Locate the cell with the specified text and output its (X, Y) center coordinate. 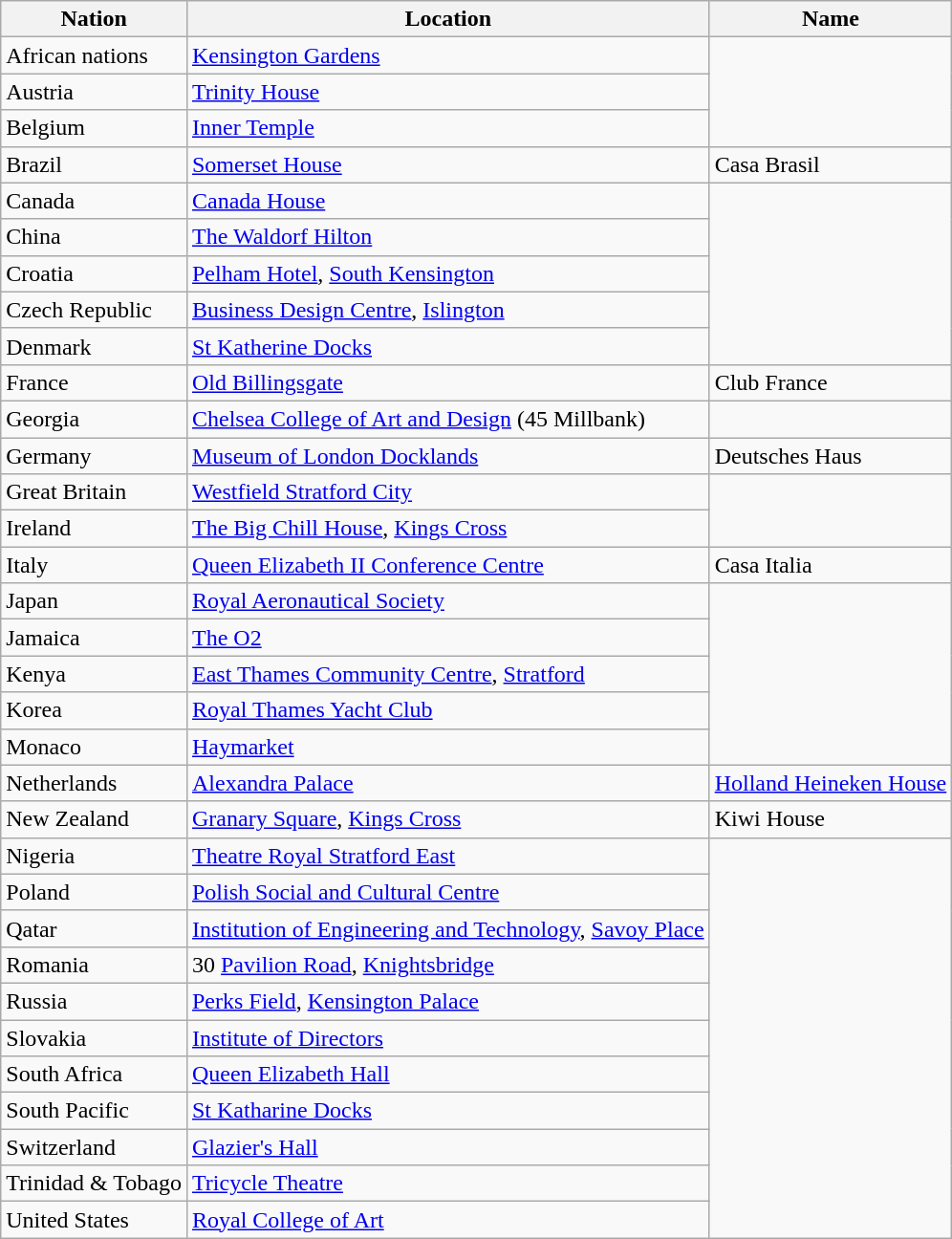
Japan (94, 601)
Granary Square, Kings Cross (447, 819)
Czech Republic (94, 310)
African nations (94, 55)
Pelham Hotel, South Kensington (447, 273)
Russia (94, 1001)
Canada (94, 201)
Business Design Centre, Islington (447, 310)
St Katherine Docks (447, 346)
Germany (94, 456)
St Katharine Docks (447, 1111)
Polish Social and Cultural Centre (447, 892)
Ireland (94, 529)
Kenya (94, 674)
Croatia (94, 273)
30 Pavilion Road, Knightsbridge (447, 965)
Westfield Stratford City (447, 492)
Nigeria (94, 856)
Royal Thames Yacht Club (447, 710)
Theatre Royal Stratford East (447, 856)
Korea (94, 710)
Casa Italia (831, 565)
Canada House (447, 201)
Chelsea College of Art and Design (45 Millbank) (447, 419)
Location (447, 19)
Denmark (94, 346)
Jamaica (94, 638)
Brazil (94, 164)
Belgium (94, 128)
Old Billingsgate (447, 382)
Glazier's Hall (447, 1147)
Switzerland (94, 1147)
Italy (94, 565)
China (94, 237)
Deutsches Haus (831, 456)
Nation (94, 19)
The Waldorf Hilton (447, 237)
The Big Chill House, Kings Cross (447, 529)
Royal College of Art (447, 1220)
France (94, 382)
Slovakia (94, 1037)
Trinity House (447, 92)
Queen Elizabeth II Conference Centre (447, 565)
Name (831, 19)
Poland (94, 892)
Netherlands (94, 783)
Institution of Engineering and Technology, Savoy Place (447, 928)
Trinidad & Tobago (94, 1184)
Qatar (94, 928)
Austria (94, 92)
Casa Brasil (831, 164)
Monaco (94, 747)
Holland Heineken House (831, 783)
New Zealand (94, 819)
Somerset House (447, 164)
Royal Aeronautical Society (447, 601)
East Thames Community Centre, Stratford (447, 674)
South Africa (94, 1075)
Alexandra Palace (447, 783)
Romania (94, 965)
Tricycle Theatre (447, 1184)
United States (94, 1220)
Kensington Gardens (447, 55)
Great Britain (94, 492)
Kiwi House (831, 819)
Haymarket (447, 747)
The O2 (447, 638)
Queen Elizabeth Hall (447, 1075)
Perks Field, Kensington Palace (447, 1001)
Club France (831, 382)
Institute of Directors (447, 1037)
South Pacific (94, 1111)
Georgia (94, 419)
Museum of London Docklands (447, 456)
Inner Temple (447, 128)
